Find where the given text appears and provide that cell's center as [X, Y] coordinate. 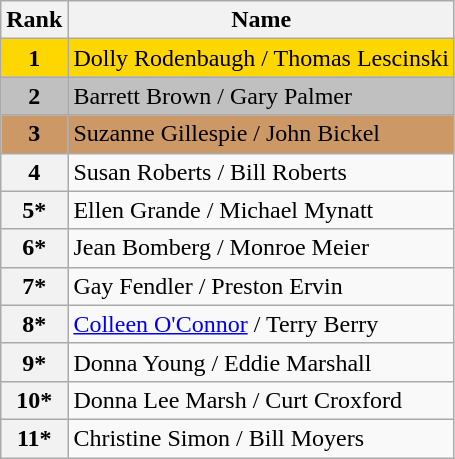
Donna Young / Eddie Marshall [262, 362]
3 [34, 134]
4 [34, 172]
Name [262, 20]
Colleen O'Connor / Terry Berry [262, 324]
1 [34, 58]
Jean Bomberg / Monroe Meier [262, 248]
Gay Fendler / Preston Ervin [262, 286]
Suzanne Gillespie / John Bickel [262, 134]
Susan Roberts / Bill Roberts [262, 172]
10* [34, 400]
Donna Lee Marsh / Curt Croxford [262, 400]
9* [34, 362]
Barrett Brown / Gary Palmer [262, 96]
6* [34, 248]
2 [34, 96]
7* [34, 286]
5* [34, 210]
Ellen Grande / Michael Mynatt [262, 210]
Rank [34, 20]
Dolly Rodenbaugh / Thomas Lescinski [262, 58]
Christine Simon / Bill Moyers [262, 438]
11* [34, 438]
8* [34, 324]
